Return the (x, y) coordinate for the center point of the cell that contains the specified text.  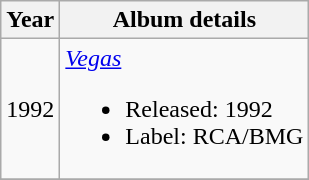
VegasReleased: 1992Label: RCA/BMG (184, 109)
Album details (184, 20)
1992 (30, 109)
Year (30, 20)
